Output the [x, y] coordinate of the center of the cell containing the given text.  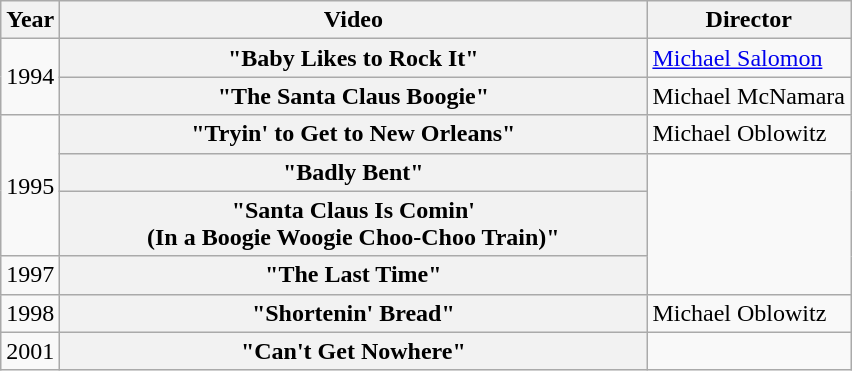
"Baby Likes to Rock It" [354, 58]
Michael McNamara [749, 96]
"Can't Get Nowhere" [354, 351]
2001 [30, 351]
1998 [30, 313]
"Shortenin' Bread" [354, 313]
1994 [30, 77]
"Badly Bent" [354, 172]
Michael Salomon [749, 58]
Year [30, 20]
1995 [30, 186]
1997 [30, 275]
Video [354, 20]
"The Santa Claus Boogie" [354, 96]
"Tryin' to Get to New Orleans" [354, 134]
"Santa Claus Is Comin'(In a Boogie Woogie Choo-Choo Train)" [354, 224]
Director [749, 20]
"The Last Time" [354, 275]
